Capture the cell that displays the provided text and extract its [x, y] central coordinate. 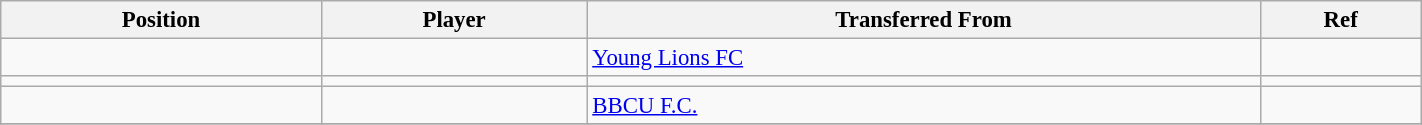
Position [162, 20]
Ref [1340, 20]
Transferred From [924, 20]
Young Lions FC [924, 58]
Player [454, 20]
BBCU F.C. [924, 106]
